Determine the [x, y] coordinate at the center of the cell enclosing the given text.  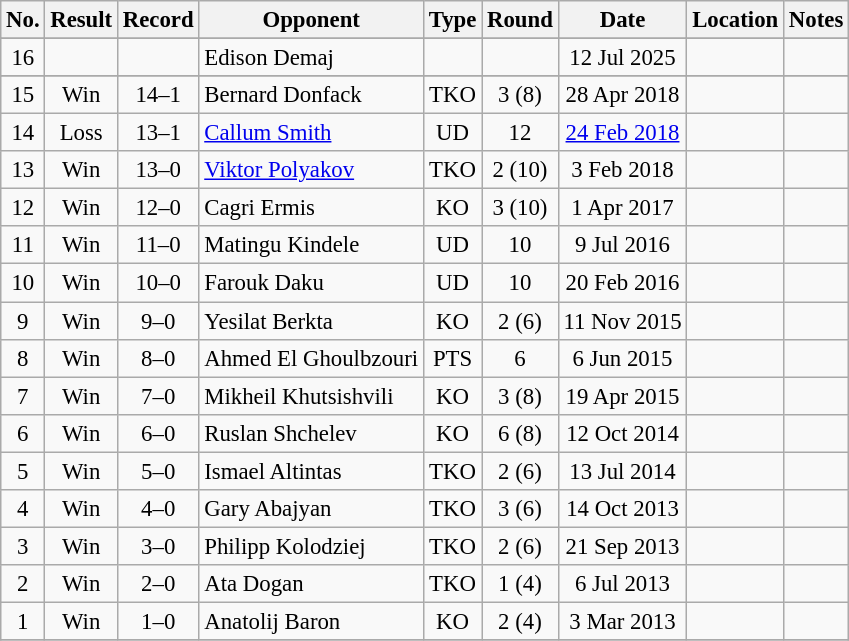
6 Jul 2013 [622, 584]
12 Oct 2014 [622, 433]
Mikheil Khutsishvili [311, 396]
11 Nov 2015 [622, 321]
Ahmed El Ghoulbzouri [311, 358]
Edison Demaj [311, 58]
Anatolij Baron [311, 621]
1 [23, 621]
Notes [816, 20]
21 Sep 2013 [622, 546]
Date [622, 20]
2 (10) [520, 170]
Location [736, 20]
14 [23, 133]
12 Jul 2025 [622, 58]
9–0 [158, 321]
8–0 [158, 358]
No. [23, 20]
14–1 [158, 95]
13 Jul 2014 [622, 471]
5–0 [158, 471]
8 [23, 358]
6 Jun 2015 [622, 358]
20 Feb 2016 [622, 283]
24 Feb 2018 [622, 133]
13 [23, 170]
15 [23, 95]
3 (6) [520, 509]
6 (8) [520, 433]
Type [452, 20]
Philipp Kolodziej [311, 546]
Bernard Donfack [311, 95]
Callum Smith [311, 133]
Farouk Daku [311, 283]
Gary Abajyan [311, 509]
3–0 [158, 546]
7 [23, 396]
Record [158, 20]
Ismael Altintas [311, 471]
Viktor Polyakov [311, 170]
9 Jul 2016 [622, 245]
7–0 [158, 396]
6–0 [158, 433]
11 [23, 245]
28 Apr 2018 [622, 95]
Loss [82, 133]
Cagri Ermis [311, 208]
13–0 [158, 170]
19 Apr 2015 [622, 396]
2 [23, 584]
1 Apr 2017 [622, 208]
Opponent [311, 20]
13–1 [158, 133]
4–0 [158, 509]
3 [23, 546]
Matingu Kindele [311, 245]
14 Oct 2013 [622, 509]
3 Feb 2018 [622, 170]
4 [23, 509]
1 (4) [520, 584]
10–0 [158, 283]
12–0 [158, 208]
9 [23, 321]
11–0 [158, 245]
2 (4) [520, 621]
Result [82, 20]
16 [23, 58]
PTS [452, 358]
3 (10) [520, 208]
1–0 [158, 621]
3 Mar 2013 [622, 621]
Ruslan Shchelev [311, 433]
Yesilat Berkta [311, 321]
Round [520, 20]
Ata Dogan [311, 584]
5 [23, 471]
2–0 [158, 584]
